Detect which cell encompasses the target text, then output its (x, y) center coordinate. 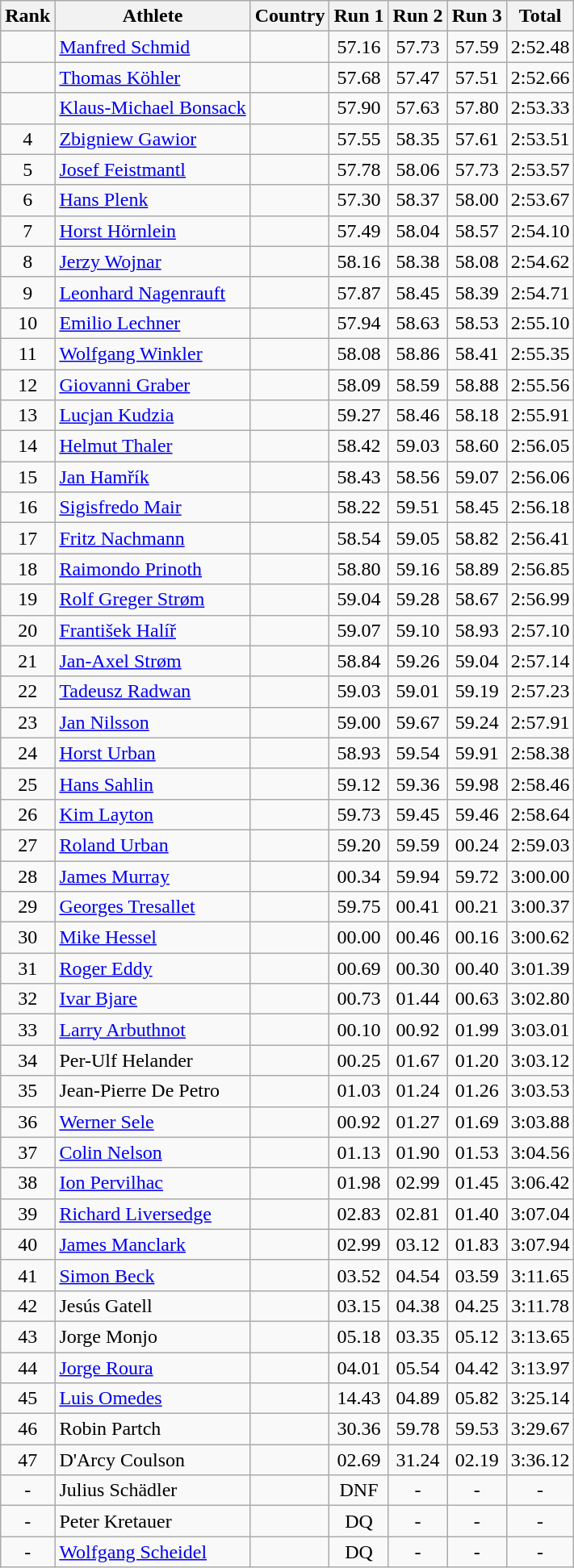
2:53.67 (540, 200)
00.00 (358, 938)
58.06 (418, 169)
36 (27, 1122)
Roger Eddy (153, 968)
58.00 (476, 200)
58.09 (358, 385)
58.54 (358, 538)
Rolf Greger Strøm (153, 600)
24 (27, 753)
2:53.51 (540, 139)
2:56.85 (540, 569)
3:03.88 (540, 1122)
23 (27, 722)
2:59.03 (540, 845)
Rank (27, 16)
Jan Hamřík (153, 477)
3:13.65 (540, 1336)
58.60 (476, 446)
00.41 (418, 907)
Wolfgang Scheidel (153, 1552)
2:53.57 (540, 169)
3:00.37 (540, 907)
57.63 (418, 108)
05.18 (358, 1336)
2:56.18 (540, 508)
03.12 (418, 1244)
59.54 (418, 753)
30 (27, 938)
00.25 (358, 1060)
00.10 (358, 1030)
01.83 (476, 1244)
59.53 (476, 1429)
57.55 (358, 139)
Ivar Bjare (153, 999)
03.59 (476, 1275)
58.39 (476, 292)
2:57.23 (540, 692)
02.69 (358, 1460)
27 (27, 845)
57.59 (476, 47)
Country (290, 16)
2:54.71 (540, 292)
58.84 (358, 661)
39 (27, 1214)
59.36 (418, 784)
Zbigniew Gawior (153, 139)
Jan Nilsson (153, 722)
Larry Arbuthnot (153, 1030)
05.12 (476, 1336)
02.81 (418, 1214)
32 (27, 999)
2:52.48 (540, 47)
41 (27, 1275)
Luis Omedes (153, 1399)
58.41 (476, 353)
59.19 (476, 692)
2:56.06 (540, 477)
58.46 (418, 416)
Ion Pervilhac (153, 1183)
59.12 (358, 784)
01.44 (418, 999)
58.37 (418, 200)
33 (27, 1030)
58.59 (418, 385)
17 (27, 538)
2:58.46 (540, 784)
20 (27, 630)
11 (27, 353)
Sigisfredo Mair (153, 508)
10 (27, 323)
Richard Liversedge (153, 1214)
3:11.78 (540, 1306)
58.57 (476, 231)
3:11.65 (540, 1275)
59.73 (358, 814)
59.28 (418, 600)
59.67 (418, 722)
00.24 (476, 845)
01.27 (418, 1122)
43 (27, 1336)
58.63 (418, 323)
3:07.04 (540, 1214)
59.10 (418, 630)
3:29.67 (540, 1429)
59.20 (358, 845)
00.30 (418, 968)
2:52.66 (540, 77)
40 (27, 1244)
00.69 (358, 968)
Jorge Roura (153, 1368)
59.45 (418, 814)
59.75 (358, 907)
04.42 (476, 1368)
Jesús Gatell (153, 1306)
57.51 (476, 77)
Werner Sele (153, 1122)
Hans Sahlin (153, 784)
57.61 (476, 139)
3:25.14 (540, 1399)
59.05 (418, 538)
3:36.12 (540, 1460)
00.40 (476, 968)
Per-Ulf Helander (153, 1060)
Fritz Nachmann (153, 538)
59.16 (418, 569)
04.54 (418, 1275)
45 (27, 1399)
DNF (358, 1491)
Julius Schädler (153, 1491)
01.03 (358, 1091)
02.19 (476, 1460)
01.40 (476, 1214)
Athlete (153, 16)
Thomas Köhler (153, 77)
58.18 (476, 416)
03.35 (418, 1336)
57.78 (358, 169)
57.49 (358, 231)
Jean-Pierre De Petro (153, 1091)
21 (27, 661)
44 (27, 1368)
Manfred Schmid (153, 47)
14 (27, 446)
03.52 (358, 1275)
37 (27, 1152)
2:57.10 (540, 630)
05.54 (418, 1368)
Wolfgang Winkler (153, 353)
58.82 (476, 538)
58.56 (418, 477)
3:07.94 (540, 1244)
Run 1 (358, 16)
01.90 (418, 1152)
3:03.53 (540, 1091)
57.30 (358, 200)
58.89 (476, 569)
58.86 (418, 353)
59.00 (358, 722)
2:56.05 (540, 446)
Total (540, 16)
Leonhard Nagenrauft (153, 292)
Hans Plenk (153, 200)
59.51 (418, 508)
Josef Feistmantl (153, 169)
58.53 (476, 323)
57.94 (358, 323)
19 (27, 600)
01.98 (358, 1183)
30.36 (358, 1429)
59.59 (418, 845)
Raimondo Prinoth (153, 569)
05.82 (476, 1399)
2:55.91 (540, 416)
3:13.97 (540, 1368)
59.98 (476, 784)
14.43 (358, 1399)
01.69 (476, 1122)
57.90 (358, 108)
Jerzy Wojnar (153, 261)
58.35 (418, 139)
01.24 (418, 1091)
František Halíř (153, 630)
47 (27, 1460)
2:55.56 (540, 385)
00.63 (476, 999)
Klaus-Michael Bonsack (153, 108)
16 (27, 508)
8 (27, 261)
3:03.01 (540, 1030)
5 (27, 169)
01.99 (476, 1030)
4 (27, 139)
42 (27, 1306)
04.01 (358, 1368)
3:00.00 (540, 876)
29 (27, 907)
Giovanni Graber (153, 385)
2:58.38 (540, 753)
58.67 (476, 600)
38 (27, 1183)
3:04.56 (540, 1152)
2:57.91 (540, 722)
Colin Nelson (153, 1152)
2:58.64 (540, 814)
01.26 (476, 1091)
58.22 (358, 508)
15 (27, 477)
22 (27, 692)
7 (27, 231)
58.04 (418, 231)
2:54.10 (540, 231)
2:56.99 (540, 600)
58.38 (418, 261)
James Manclark (153, 1244)
D'Arcy Coulson (153, 1460)
Lucjan Kudzia (153, 416)
58.16 (358, 261)
58.43 (358, 477)
04.89 (418, 1399)
Horst Hörnlein (153, 231)
59.46 (476, 814)
01.20 (476, 1060)
2:53.33 (540, 108)
35 (27, 1091)
2:55.35 (540, 353)
46 (27, 1429)
04.38 (418, 1306)
04.25 (476, 1306)
12 (27, 385)
01.53 (476, 1152)
Jan-Axel Strøm (153, 661)
6 (27, 200)
Jorge Monjo (153, 1336)
Mike Hessel (153, 938)
59.78 (418, 1429)
Emilio Lechner (153, 323)
3:00.62 (540, 938)
59.94 (418, 876)
03.15 (358, 1306)
Roland Urban (153, 845)
57.80 (476, 108)
25 (27, 784)
59.27 (358, 416)
58.80 (358, 569)
Georges Tresallet (153, 907)
2:54.62 (540, 261)
Run 3 (476, 16)
58.88 (476, 385)
31 (27, 968)
01.45 (476, 1183)
01.13 (358, 1152)
59.24 (476, 722)
Horst Urban (153, 753)
3:02.80 (540, 999)
00.46 (418, 938)
3:06.42 (540, 1183)
Run 2 (418, 16)
13 (27, 416)
Simon Beck (153, 1275)
58.42 (358, 446)
34 (27, 1060)
57.68 (358, 77)
59.91 (476, 753)
James Murray (153, 876)
59.01 (418, 692)
57.16 (358, 47)
59.72 (476, 876)
18 (27, 569)
01.67 (418, 1060)
00.73 (358, 999)
00.21 (476, 907)
Robin Partch (153, 1429)
28 (27, 876)
Helmut Thaler (153, 446)
3:01.39 (540, 968)
57.87 (358, 292)
59.26 (418, 661)
Tadeusz Radwan (153, 692)
26 (27, 814)
3:03.12 (540, 1060)
57.47 (418, 77)
Peter Kretauer (153, 1521)
Kim Layton (153, 814)
2:55.10 (540, 323)
31.24 (418, 1460)
9 (27, 292)
00.16 (476, 938)
00.34 (358, 876)
02.83 (358, 1214)
2:57.14 (540, 661)
2:56.41 (540, 538)
